Output the [X, Y] coordinate of the center of the cell containing the given text.  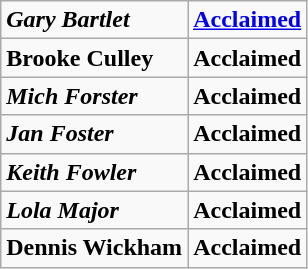
Mich Forster [94, 96]
Dennis Wickham [94, 248]
Lola Major [94, 210]
Keith Fowler [94, 172]
Brooke Culley [94, 58]
Gary Bartlet [94, 20]
Jan Foster [94, 134]
